Provide the (X, Y) coordinate of the cell's center where the given text is located.  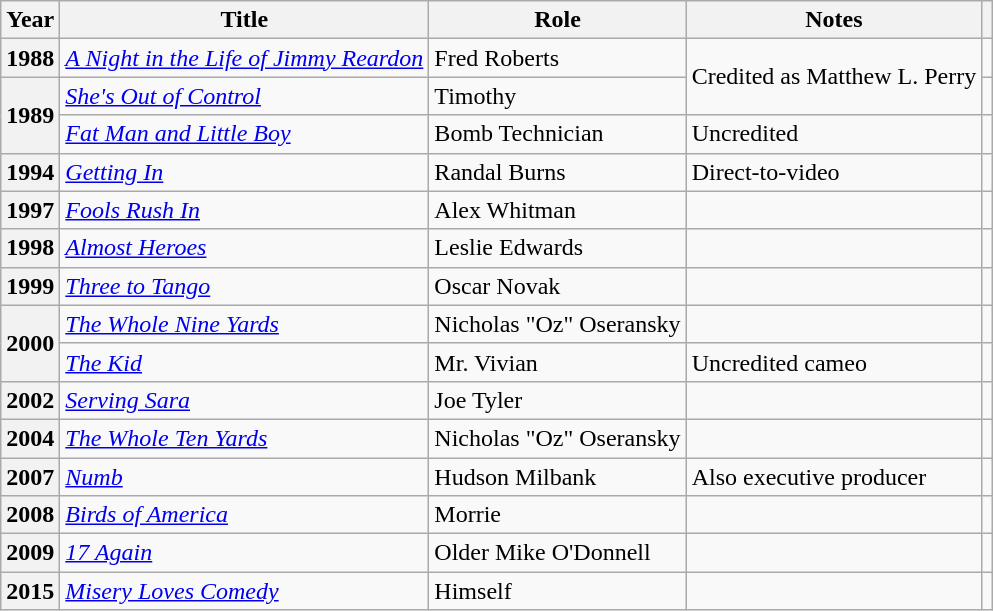
The Whole Ten Yards (244, 438)
Mr. Vivian (558, 362)
Bomb Technician (558, 134)
Hudson Milbank (558, 477)
Randal Burns (558, 172)
Oscar Novak (558, 286)
1989 (30, 115)
Misery Loves Comedy (244, 591)
Fred Roberts (558, 58)
Timothy (558, 96)
Role (558, 20)
1998 (30, 248)
2004 (30, 438)
Fools Rush In (244, 210)
Leslie Edwards (558, 248)
A Night in the Life of Jimmy Reardon (244, 58)
Fat Man and Little Boy (244, 134)
2008 (30, 515)
Year (30, 20)
2009 (30, 553)
Credited as Matthew L. Perry (834, 77)
1997 (30, 210)
Uncredited (834, 134)
1994 (30, 172)
Getting In (244, 172)
2002 (30, 400)
Numb (244, 477)
Notes (834, 20)
Himself (558, 591)
Title (244, 20)
The Kid (244, 362)
Also executive producer (834, 477)
Joe Tyler (558, 400)
Almost Heroes (244, 248)
She's Out of Control (244, 96)
Serving Sara (244, 400)
Three to Tango (244, 286)
1988 (30, 58)
17 Again (244, 553)
2007 (30, 477)
Alex Whitman (558, 210)
Older Mike O'Donnell (558, 553)
Birds of America (244, 515)
2015 (30, 591)
Direct-to-video (834, 172)
2000 (30, 343)
1999 (30, 286)
Uncredited cameo (834, 362)
Morrie (558, 515)
The Whole Nine Yards (244, 324)
